Scan for the cell matching the given text and deliver its [x, y] coordinate at center. 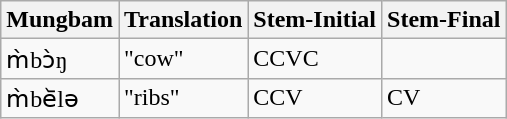
CCV [315, 98]
"ribs" [182, 98]
CV [444, 98]
Stem-Initial [315, 20]
m̀be᷅lə [60, 98]
m̀bɔ̀ŋ [60, 59]
Mungbam [60, 20]
CCVC [315, 59]
Stem-Final [444, 20]
Translation [182, 20]
"cow" [182, 59]
